Provide the [X, Y] coordinate of the cell's center where the given text is located.  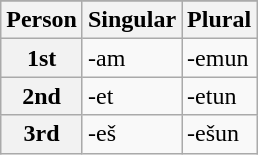
Plural [220, 20]
-emun [220, 58]
Singular [132, 20]
-etun [220, 96]
3rd [42, 134]
-ešun [220, 134]
2nd [42, 96]
-am [132, 58]
Person [42, 20]
1st [42, 58]
-eš [132, 134]
-et [132, 96]
